From the cell containing the given text, extract its center point as (x, y) coordinate. 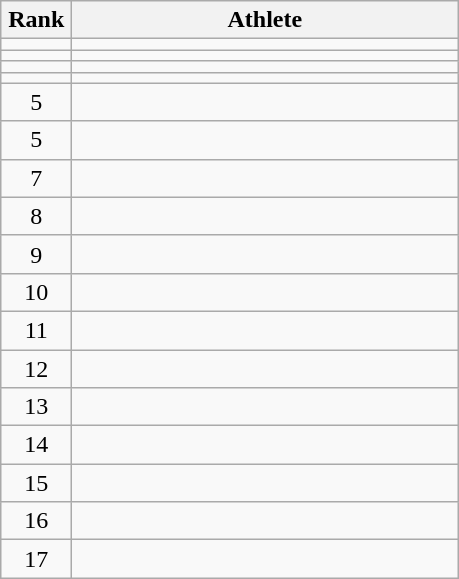
17 (36, 559)
10 (36, 292)
14 (36, 445)
7 (36, 178)
9 (36, 254)
12 (36, 369)
15 (36, 483)
Rank (36, 20)
16 (36, 521)
11 (36, 330)
Athlete (265, 20)
8 (36, 216)
13 (36, 407)
